Pinpoint the cell where the given text exists, returning its (X, Y) midpoint coordinate. 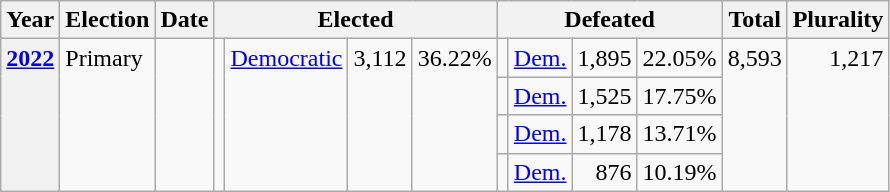
Democratic (286, 115)
1,178 (604, 134)
Total (754, 20)
1,895 (604, 58)
Primary (108, 115)
876 (604, 172)
13.71% (680, 134)
Date (184, 20)
2022 (30, 115)
22.05% (680, 58)
8,593 (754, 115)
Plurality (838, 20)
10.19% (680, 172)
Year (30, 20)
36.22% (454, 115)
1,217 (838, 115)
3,112 (380, 115)
Defeated (610, 20)
17.75% (680, 96)
1,525 (604, 96)
Election (108, 20)
Elected (356, 20)
